Provide the (X, Y) coordinate of the cell's center where the given text is located.  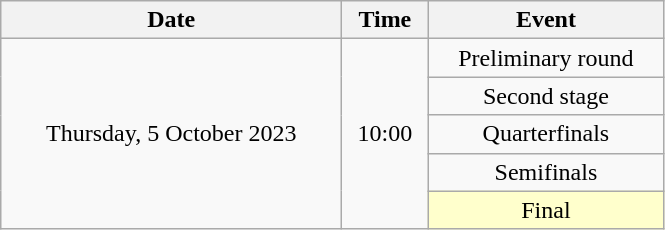
10:00 (385, 134)
Preliminary round (546, 58)
Quarterfinals (546, 134)
Second stage (546, 96)
Time (385, 20)
Date (172, 20)
Event (546, 20)
Semifinals (546, 172)
Thursday, 5 October 2023 (172, 134)
Final (546, 210)
